Extract the (x, y) coordinate from the center of the cell holding the provided text.  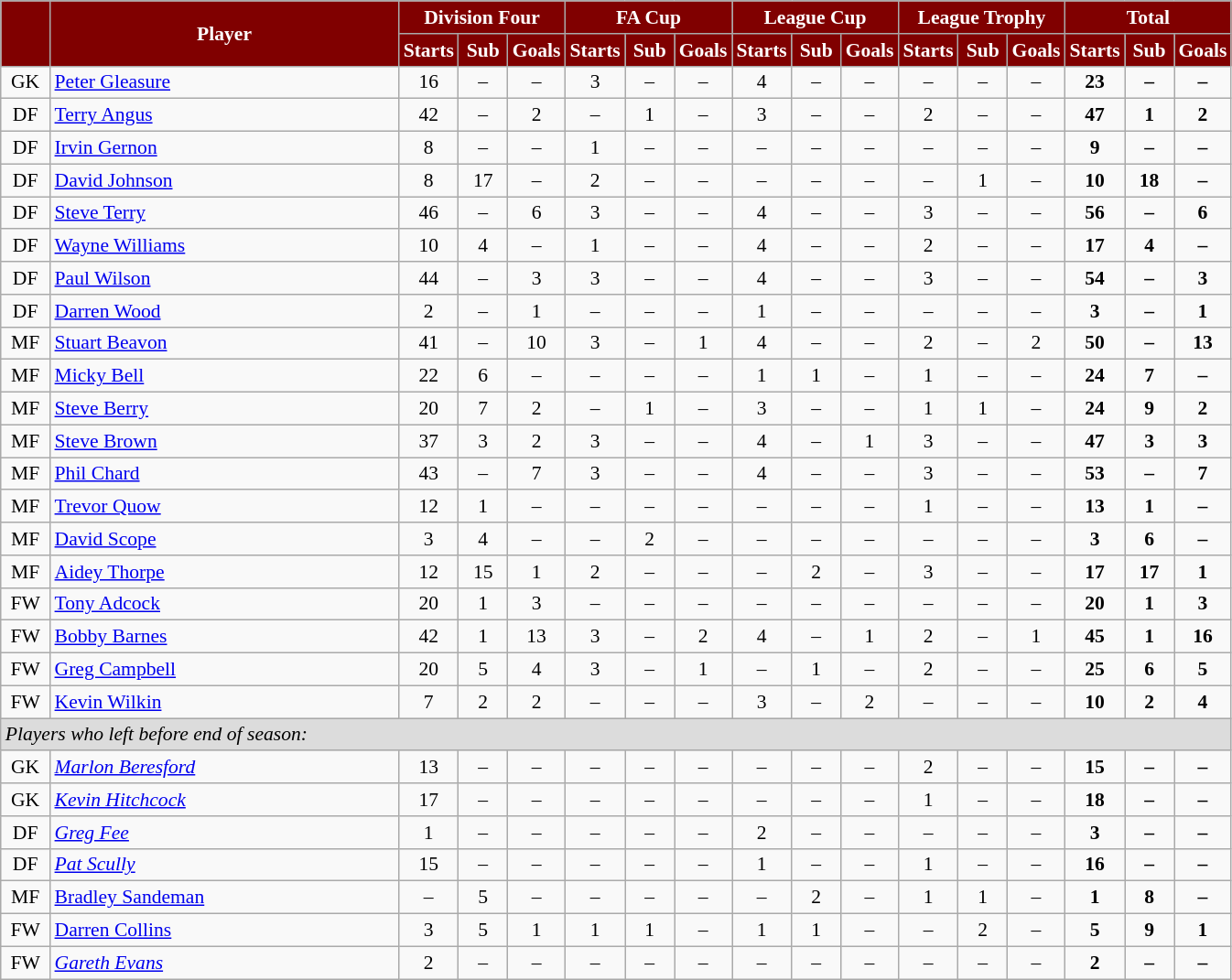
Irvin Gernon (225, 148)
Pat Scully (225, 865)
Paul Wilson (225, 278)
54 (1095, 278)
Player (225, 33)
Micky Bell (225, 376)
Total (1148, 17)
Steve Brown (225, 441)
Greg Fee (225, 833)
Players who left before end of season: (617, 735)
Division Four (482, 17)
Phil Chard (225, 474)
Darren Wood (225, 311)
Greg Campbell (225, 670)
Aidey Thorpe (225, 572)
22 (428, 376)
Terry Angus (225, 115)
Peter Gleasure (225, 82)
League Cup (816, 17)
53 (1095, 474)
Steve Terry (225, 213)
43 (428, 474)
25 (1095, 670)
Trevor Quow (225, 507)
45 (1095, 637)
23 (1095, 82)
44 (428, 278)
50 (1095, 343)
Marlon Beresford (225, 768)
Kevin Hitchcock (225, 800)
46 (428, 213)
David Scope (225, 539)
League Trophy (981, 17)
Tony Adcock (225, 604)
FA Cup (649, 17)
Bobby Barnes (225, 637)
Kevin Wilkin (225, 702)
37 (428, 441)
David Johnson (225, 180)
Gareth Evans (225, 963)
Steve Berry (225, 409)
41 (428, 343)
Stuart Beavon (225, 343)
56 (1095, 213)
Bradley Sandeman (225, 898)
Wayne Williams (225, 246)
Darren Collins (225, 931)
